Capture the cell that displays the provided text and extract its (X, Y) central coordinate. 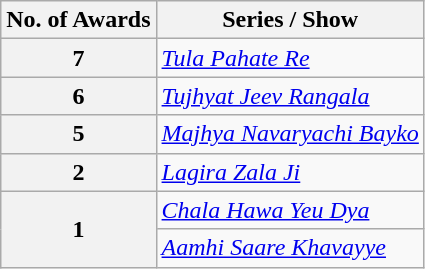
5 (78, 134)
Tujhyat Jeev Rangala (290, 96)
Tula Pahate Re (290, 58)
6 (78, 96)
Majhya Navaryachi Bayko (290, 134)
2 (78, 172)
Lagira Zala Ji (290, 172)
7 (78, 58)
Chala Hawa Yeu Dya (290, 210)
Series / Show (290, 20)
Aamhi Saare Khavayye (290, 248)
No. of Awards (78, 20)
1 (78, 229)
